Provide the [X, Y] coordinate of the cell's center where the given text is located.  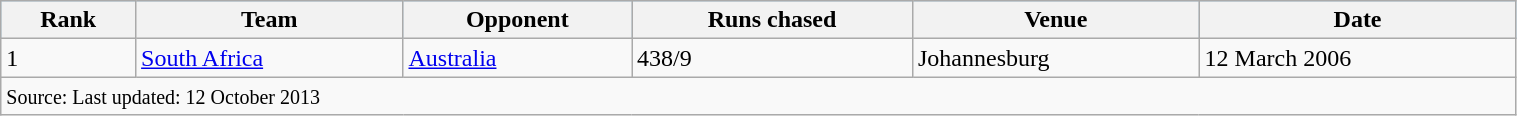
Date [1358, 20]
Australia [518, 58]
Team [270, 20]
South Africa [270, 58]
438/9 [772, 58]
Runs chased [772, 20]
Venue [1056, 20]
1 [68, 58]
Rank [68, 20]
Johannesburg [1056, 58]
Opponent [518, 20]
12 March 2006 [1358, 58]
Source: Last updated: 12 October 2013 [758, 96]
